Find where the given text appears and provide that cell's center as (X, Y) coordinate. 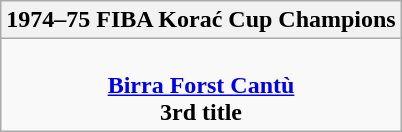
1974–75 FIBA Korać Cup Champions (201, 20)
Birra Forst Cantù 3rd title (201, 85)
